Pinpoint the cell where the given text exists, returning its [x, y] midpoint coordinate. 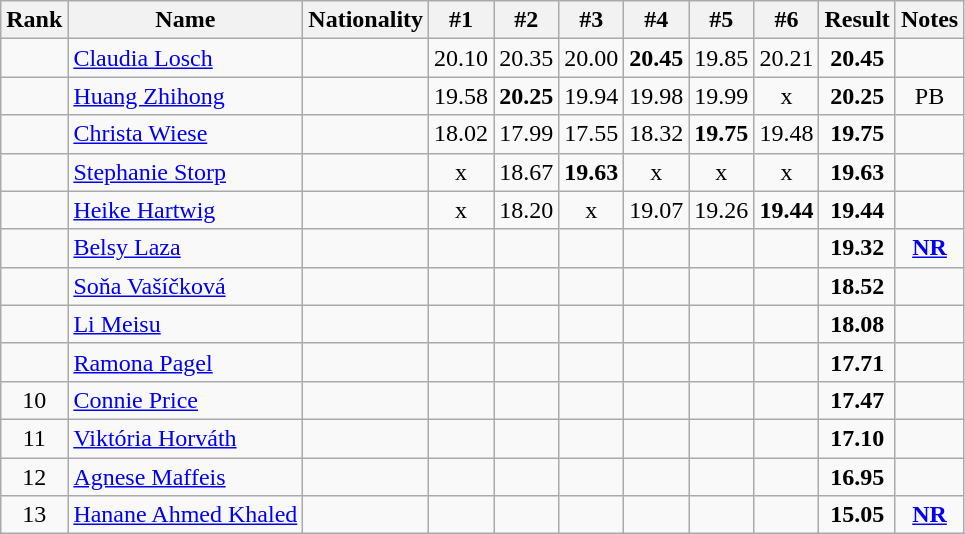
Stephanie Storp [186, 172]
#2 [526, 20]
Christa Wiese [186, 134]
Agnese Maffeis [186, 477]
19.85 [722, 58]
18.08 [857, 324]
#6 [786, 20]
Ramona Pagel [186, 362]
Rank [34, 20]
Belsy Laza [186, 248]
19.32 [857, 248]
19.26 [722, 210]
15.05 [857, 515]
Hanane Ahmed Khaled [186, 515]
Viktória Horváth [186, 438]
#3 [592, 20]
19.99 [722, 96]
16.95 [857, 477]
18.67 [526, 172]
18.32 [656, 134]
Heike Hartwig [186, 210]
Nationality [366, 20]
18.52 [857, 286]
Li Meisu [186, 324]
20.21 [786, 58]
20.35 [526, 58]
20.10 [462, 58]
17.10 [857, 438]
12 [34, 477]
18.02 [462, 134]
18.20 [526, 210]
#4 [656, 20]
#5 [722, 20]
11 [34, 438]
Claudia Losch [186, 58]
17.71 [857, 362]
19.94 [592, 96]
19.58 [462, 96]
Huang Zhihong [186, 96]
13 [34, 515]
17.99 [526, 134]
Name [186, 20]
PB [929, 96]
Notes [929, 20]
#1 [462, 20]
19.07 [656, 210]
17.47 [857, 400]
Connie Price [186, 400]
19.48 [786, 134]
Result [857, 20]
17.55 [592, 134]
19.98 [656, 96]
Soňa Vašíčková [186, 286]
10 [34, 400]
20.00 [592, 58]
